Return (x, y) of the center of cell containing provided text 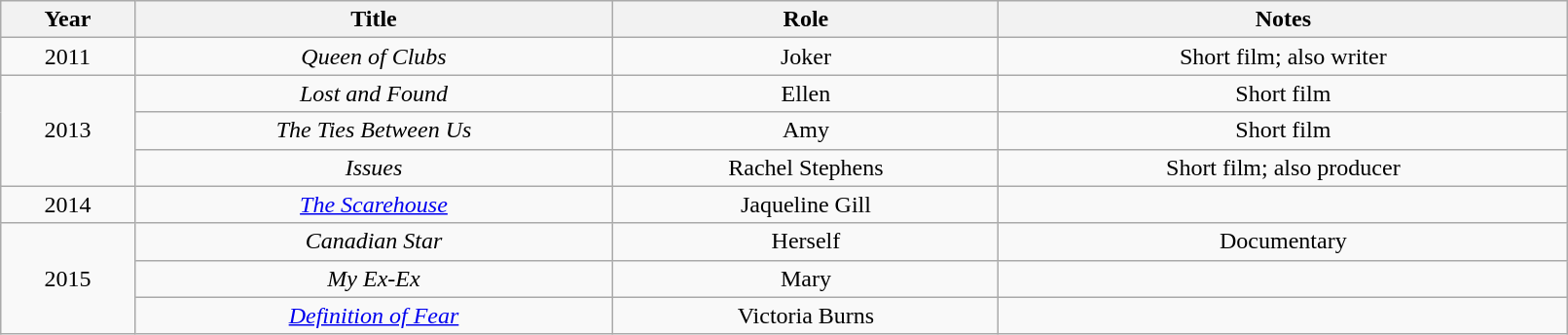
Year (68, 19)
The Ties Between Us (374, 130)
2011 (68, 56)
Short film; also producer (1283, 167)
Definition of Fear (374, 316)
Queen of Clubs (374, 56)
Victoria Burns (806, 316)
Ellen (806, 93)
Jaqueline Gill (806, 205)
Herself (806, 242)
Rachel Stephens (806, 167)
The Scarehouse (374, 205)
Role (806, 19)
2014 (68, 205)
2015 (68, 279)
Mary (806, 279)
Joker (806, 56)
Amy (806, 130)
Canadian Star (374, 242)
Documentary (1283, 242)
2013 (68, 130)
Short film; also writer (1283, 56)
Notes (1283, 19)
Issues (374, 167)
My Ex-Ex (374, 279)
Title (374, 19)
Lost and Found (374, 93)
